Return (x, y) of the center of cell containing provided text 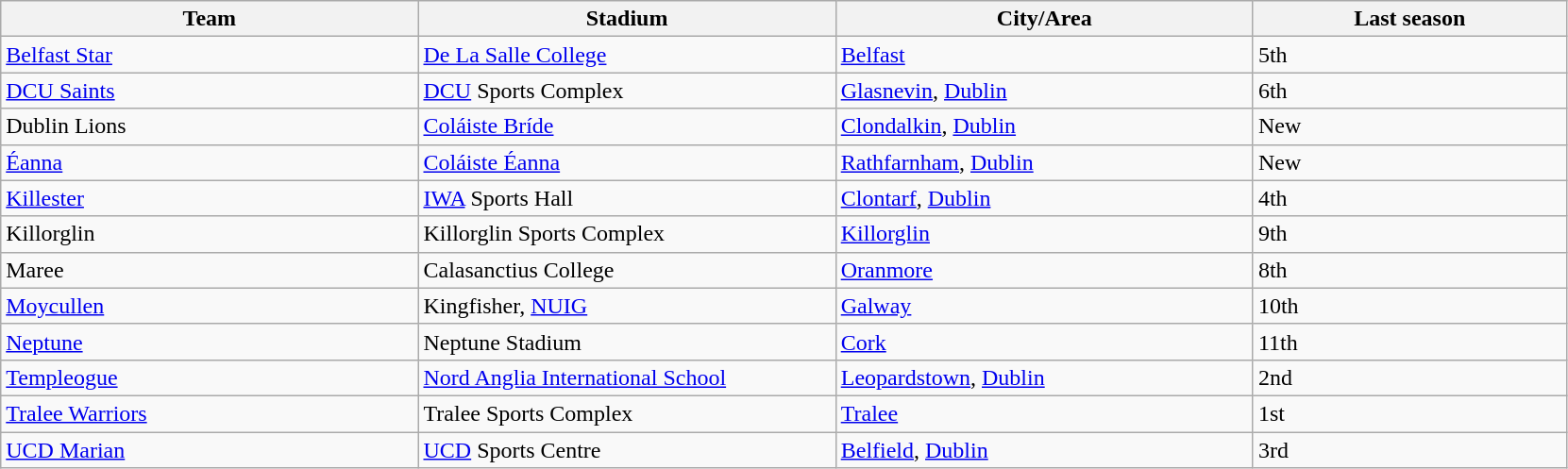
Neptune (210, 342)
11th (1409, 342)
Team (210, 19)
Clondalkin, Dublin (1044, 126)
Leopardstown, Dublin (1044, 377)
Maree (210, 270)
Stadium (627, 19)
UCD Marian (210, 450)
Éanna (210, 162)
9th (1409, 234)
Coláiste Bríde (627, 126)
Oranmore (1044, 270)
Calasanctius College (627, 270)
Nord Anglia International School (627, 377)
City/Area (1044, 19)
3rd (1409, 450)
2nd (1409, 377)
Tralee Sports Complex (627, 413)
10th (1409, 306)
Cork (1044, 342)
Last season (1409, 19)
Templeogue (210, 377)
Moycullen (210, 306)
DCU Sports Complex (627, 91)
De La Salle College (627, 55)
Kingfisher, NUIG (627, 306)
Glasnevin, Dublin (1044, 91)
6th (1409, 91)
DCU Saints (210, 91)
8th (1409, 270)
Belfast Star (210, 55)
Killorglin Sports Complex (627, 234)
5th (1409, 55)
Killester (210, 198)
Coláiste Éanna (627, 162)
1st (1409, 413)
Galway (1044, 306)
Dublin Lions (210, 126)
Rathfarnham, Dublin (1044, 162)
Neptune Stadium (627, 342)
Belfast (1044, 55)
4th (1409, 198)
Clontarf, Dublin (1044, 198)
UCD Sports Centre (627, 450)
Tralee (1044, 413)
Belfield, Dublin (1044, 450)
Tralee Warriors (210, 413)
IWA Sports Hall (627, 198)
